Return the [X, Y] coordinate for the center point of the cell that contains the specified text.  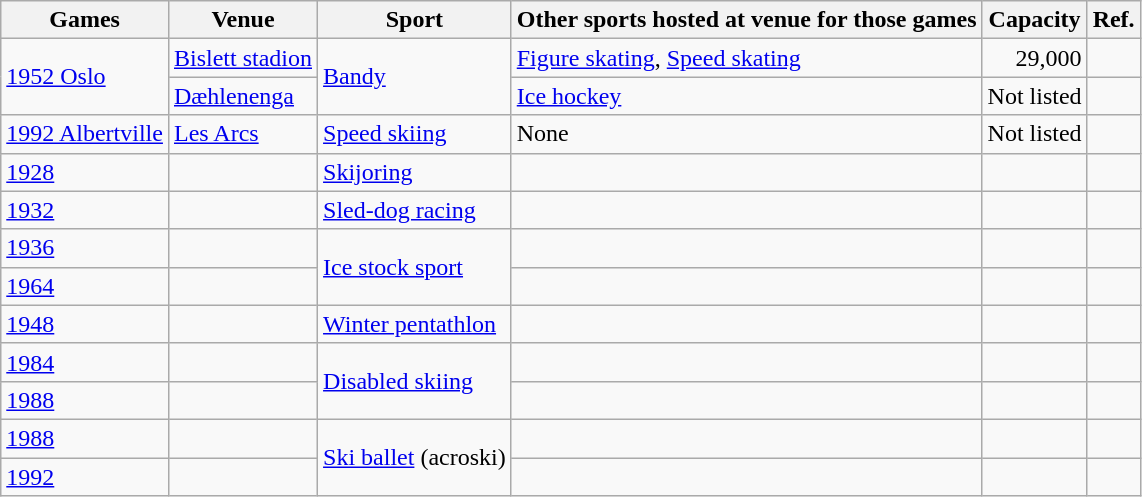
Bislett stadion [242, 58]
Ice stock sport [415, 267]
Sport [415, 20]
29,000 [1034, 58]
1984 [85, 362]
Capacity [1034, 20]
Ski ballet (acroski) [415, 457]
Dæhlenenga [242, 96]
Bandy [415, 77]
1992 [85, 477]
Skijoring [415, 172]
1932 [85, 210]
1948 [85, 324]
Speed skiing [415, 134]
Figure skating, Speed skating [746, 58]
Winter pentathlon [415, 324]
Les Arcs [242, 134]
Games [85, 20]
1936 [85, 248]
1928 [85, 172]
1964 [85, 286]
Venue [242, 20]
Ice hockey [746, 96]
Other sports hosted at venue for those games [746, 20]
1952 Oslo [85, 77]
Disabled skiing [415, 381]
Sled-dog racing [415, 210]
Ref. [1114, 20]
None [746, 134]
1992 Albertville [85, 134]
